Identify which cell holds the provided text, then report its (X, Y) central coordinate. 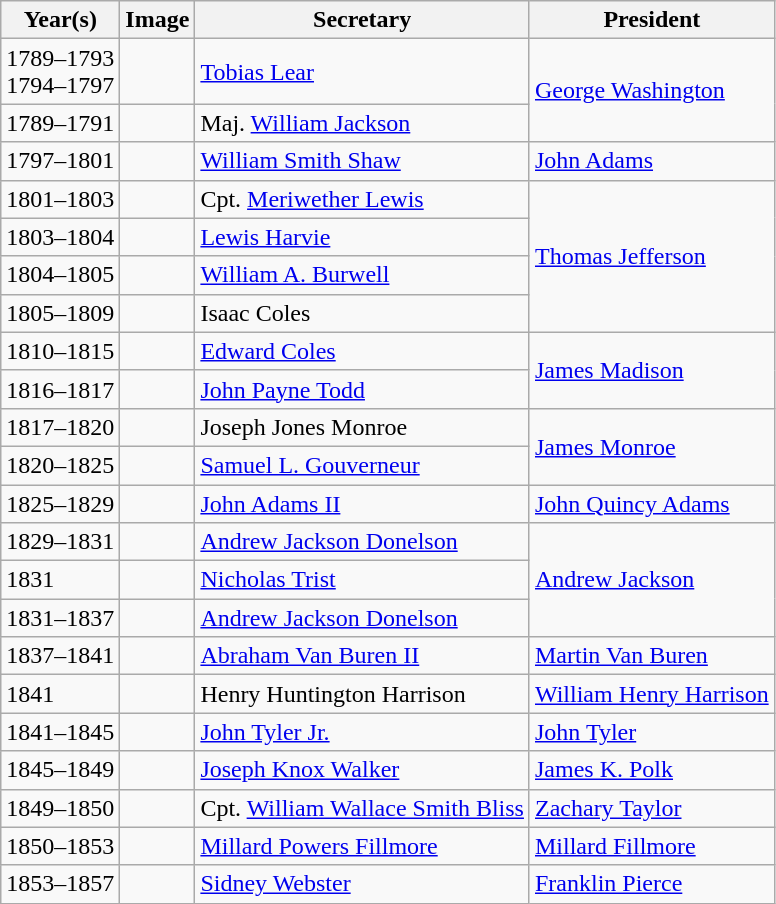
Zachary Taylor (652, 808)
Image (158, 20)
1837–1841 (60, 656)
Joseph Knox Walker (362, 770)
Samuel L. Gouverneur (362, 465)
Cpt. Meriwether Lewis (362, 199)
Abraham Van Buren II (362, 656)
Lewis Harvie (362, 237)
Millard Powers Fillmore (362, 846)
1810–1815 (60, 351)
1803–1804 (60, 237)
1817–1820 (60, 427)
Joseph Jones Monroe (362, 427)
James K. Polk (652, 770)
1849–1850 (60, 808)
Edward Coles (362, 351)
John Quincy Adams (652, 503)
William Henry Harrison (652, 694)
Year(s) (60, 20)
Franklin Pierce (652, 884)
Martin Van Buren (652, 656)
Andrew Jackson (652, 580)
President (652, 20)
James Monroe (652, 446)
1797–1801 (60, 161)
John Tyler Jr. (362, 732)
1789–17931794–1797 (60, 72)
John Tyler (652, 732)
1845–1849 (60, 770)
William A. Burwell (362, 275)
1820–1825 (60, 465)
Cpt. William Wallace Smith Bliss (362, 808)
George Washington (652, 90)
Henry Huntington Harrison (362, 694)
1831 (60, 580)
1829–1831 (60, 542)
Isaac Coles (362, 313)
1841 (60, 694)
Thomas Jefferson (652, 256)
1801–1803 (60, 199)
Tobias Lear (362, 72)
Maj. William Jackson (362, 123)
1805–1809 (60, 313)
1804–1805 (60, 275)
James Madison (652, 370)
1850–1853 (60, 846)
Secretary (362, 20)
1841–1845 (60, 732)
Sidney Webster (362, 884)
John Payne Todd (362, 389)
1825–1829 (60, 503)
John Adams (652, 161)
1789–1791 (60, 123)
1816–1817 (60, 389)
1853–1857 (60, 884)
William Smith Shaw (362, 161)
Millard Fillmore (652, 846)
John Adams II (362, 503)
1831–1837 (60, 618)
Nicholas Trist (362, 580)
